Scan for the cell matching the given text and deliver its (X, Y) coordinate at center. 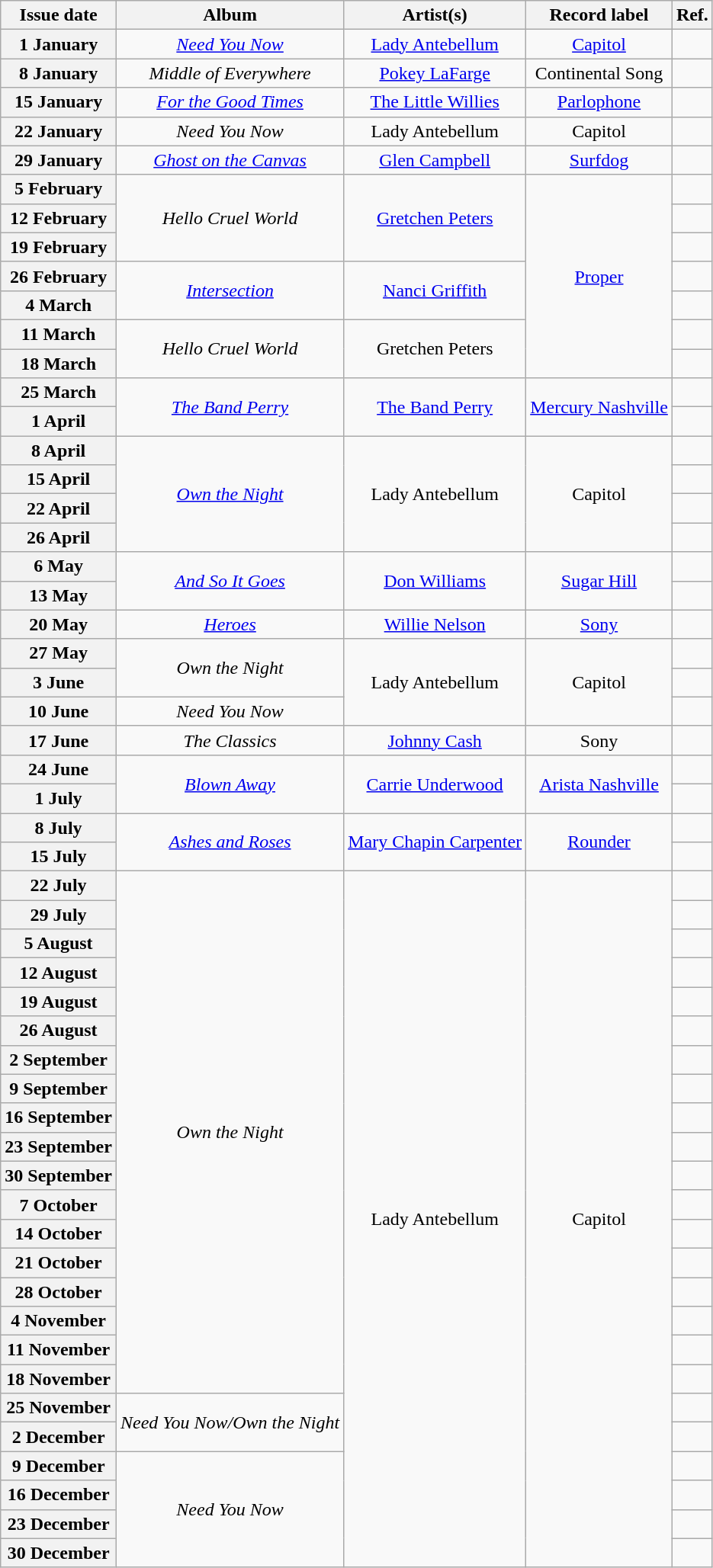
16 December (59, 1495)
Record label (599, 15)
Pokey LaFarge (435, 73)
The Classics (230, 740)
Proper (599, 276)
23 December (59, 1524)
4 March (59, 305)
8 April (59, 451)
Ghost on the Canvas (230, 160)
15 April (59, 479)
Mary Chapin Carpenter (435, 842)
25 November (59, 1408)
Intersection (230, 290)
24 June (59, 769)
30 September (59, 1175)
Artist(s) (435, 15)
18 November (59, 1379)
Need You Now/Own the Night (230, 1422)
2 December (59, 1437)
The Little Willies (435, 102)
13 May (59, 595)
15 January (59, 102)
14 October (59, 1233)
19 August (59, 1002)
16 September (59, 1117)
15 July (59, 857)
Continental Song (599, 73)
Rounder (599, 842)
6 May (59, 566)
30 December (59, 1553)
1 April (59, 422)
Don Williams (435, 581)
Heroes (230, 624)
4 November (59, 1321)
20 May (59, 624)
1 January (59, 44)
8 January (59, 73)
Nanci Griffith (435, 290)
22 July (59, 886)
17 June (59, 740)
Sugar Hill (599, 581)
26 April (59, 537)
12 August (59, 973)
9 September (59, 1089)
For the Good Times (230, 102)
Glen Campbell (435, 160)
Parlophone (599, 102)
28 October (59, 1292)
11 November (59, 1350)
Carrie Underwood (435, 784)
Ashes and Roses (230, 842)
22 April (59, 508)
3 June (59, 682)
Issue date (59, 15)
5 August (59, 944)
Arista Nashville (599, 784)
And So It Goes (230, 581)
2 September (59, 1060)
21 October (59, 1262)
7 October (59, 1204)
5 February (59, 189)
26 August (59, 1031)
Blown Away (230, 784)
Mercury Nashville (599, 407)
22 January (59, 131)
12 February (59, 218)
Middle of Everywhere (230, 73)
Willie Nelson (435, 624)
10 June (59, 711)
29 January (59, 160)
1 July (59, 798)
Johnny Cash (435, 740)
Surfdog (599, 160)
26 February (59, 276)
23 September (59, 1146)
19 February (59, 247)
27 May (59, 653)
11 March (59, 334)
Album (230, 15)
Ref. (692, 15)
25 March (59, 393)
9 December (59, 1466)
8 July (59, 827)
18 March (59, 364)
29 July (59, 915)
